Return [X, Y] of the center of cell containing provided text 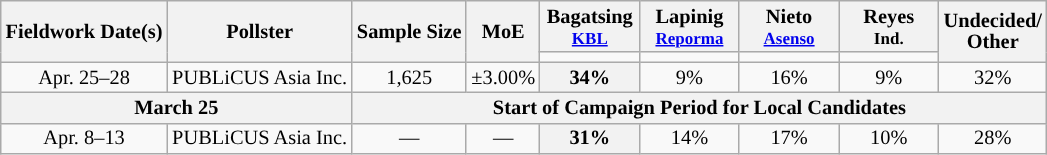
Start of Campaign Period for Local Candidates [700, 108]
BagatsingKBL [590, 26]
28% [993, 138]
Fieldwork Date(s) [84, 30]
MoE [503, 30]
14% [690, 138]
NietoAsenso [789, 26]
32% [993, 78]
16% [789, 78]
31% [590, 138]
March 25 [176, 108]
LapinigReporma [690, 26]
Sample Size [409, 30]
17% [789, 138]
Undecided/Other [993, 30]
1,625 [409, 78]
Apr. 8–13 [84, 138]
34% [590, 78]
10% [889, 138]
Pollster [260, 30]
Apr. 25–28 [84, 78]
ReyesInd. [889, 26]
±3.00% [503, 78]
